Pinpoint the cell where the given text exists, returning its (X, Y) midpoint coordinate. 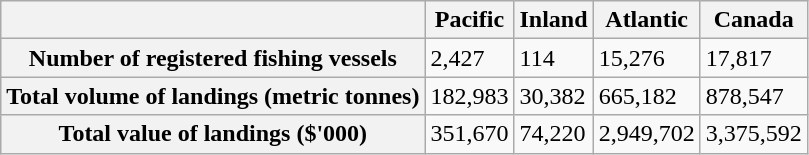
351,670 (470, 134)
Number of registered fishing vessels (213, 58)
15,276 (646, 58)
2,427 (470, 58)
878,547 (754, 96)
Total volume of landings (metric tonnes) (213, 96)
17,817 (754, 58)
30,382 (554, 96)
Pacific (470, 20)
114 (554, 58)
Canada (754, 20)
Atlantic (646, 20)
74,220 (554, 134)
Total value of landings ($'000) (213, 134)
665,182 (646, 96)
3,375,592 (754, 134)
182,983 (470, 96)
Inland (554, 20)
2,949,702 (646, 134)
